Pinpoint the cell where the given text exists, returning its [x, y] midpoint coordinate. 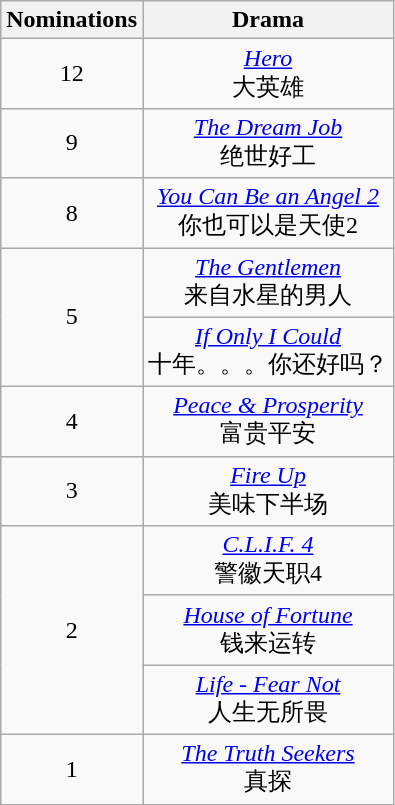
2 [72, 630]
C.L.I.F. 4警徽天职4 [268, 561]
3 [72, 491]
You Can Be an Angel 2你也可以是天使2 [268, 213]
8 [72, 213]
Hero大英雄 [268, 74]
9 [72, 143]
5 [72, 318]
4 [72, 422]
Peace & Prosperity富贵平安 [268, 422]
12 [72, 74]
The Truth Seekers真探 [268, 769]
House of Fortune钱来运转 [268, 630]
Nominations [72, 20]
Life - Fear Not人生无所畏 [268, 700]
Drama [268, 20]
1 [72, 769]
If Only I Could十年。。。你还好吗？ [268, 352]
The Dream Job绝世好工 [268, 143]
Fire Up美味下半场 [268, 491]
The Gentlemen来自水星的男人 [268, 283]
